Find where the given text appears and provide that cell's center as (x, y) coordinate. 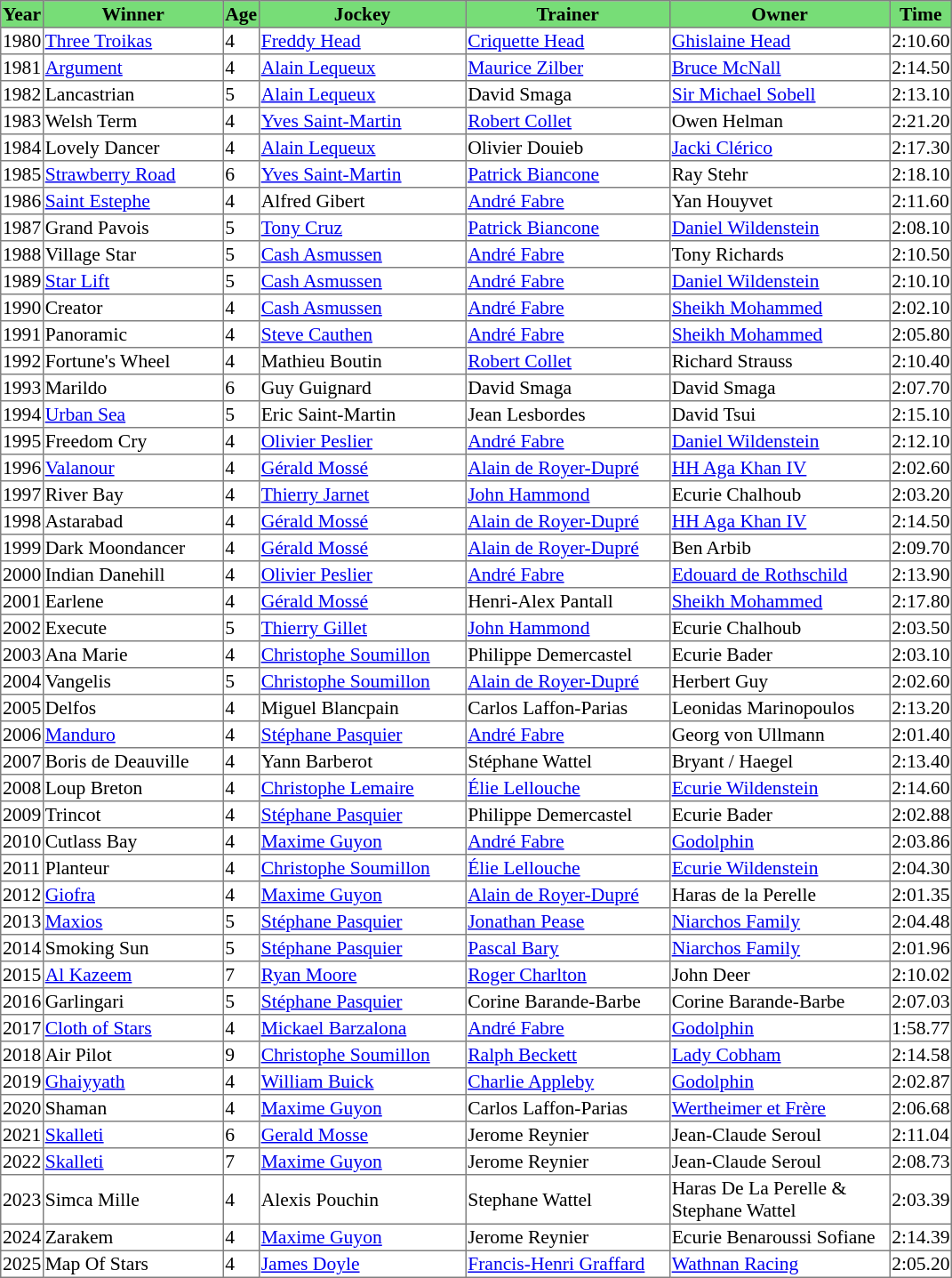
2:13.40 (921, 761)
2:13.20 (921, 708)
Al Kazeem (132, 975)
2:02.87 (921, 1081)
2023 (22, 1200)
1997 (22, 494)
Bryant / Haegel (780, 761)
Smoking Sun (132, 948)
2010 (22, 841)
Trainer (568, 14)
Saint Estephe (132, 201)
Owen Helman (780, 121)
Eric Saint-Martin (362, 414)
2:01.35 (921, 895)
Leonidas Marinopoulos (780, 708)
Maxios (132, 921)
2:08.73 (921, 1161)
Trincot (132, 815)
2025 (22, 1264)
1999 (22, 548)
2:03.20 (921, 494)
2:15.10 (921, 414)
9 (241, 1055)
Yan Houyvet (780, 201)
Panoramic (132, 334)
2013 (22, 921)
Stéphane Wattel (568, 761)
2:10.02 (921, 975)
Criquette Head (568, 41)
Sir Michael Sobell (780, 94)
Roger Charlton (568, 975)
Execute (132, 628)
2:02.88 (921, 815)
2:04.30 (921, 868)
1992 (22, 361)
1987 (22, 228)
2:08.10 (921, 228)
Georg von Ullmann (780, 735)
2015 (22, 975)
Tony Richards (780, 254)
Welsh Term (132, 121)
Thierry Gillet (362, 628)
1982 (22, 94)
Olivier Douieb (568, 148)
Stephane Wattel (568, 1200)
Three Troikas (132, 41)
2:13.90 (921, 575)
2012 (22, 895)
Herbert Guy (780, 681)
Boris de Deauville (132, 761)
Wertheimer et Frère (780, 1108)
Delfos (132, 708)
2:04.48 (921, 921)
Vangelis (132, 681)
Francis-Henri Graffard (568, 1264)
Owner (780, 14)
Ben Arbib (780, 548)
2:09.70 (921, 548)
2:10.60 (921, 41)
2020 (22, 1108)
2004 (22, 681)
Ray Stehr (780, 174)
2021 (22, 1135)
Cloth of Stars (132, 1028)
Alfred Gibert (362, 201)
2:05.20 (921, 1264)
Richard Strauss (780, 361)
James Doyle (362, 1264)
Yann Barberot (362, 761)
2017 (22, 1028)
Manduro (132, 735)
2:10.50 (921, 254)
1989 (22, 281)
2002 (22, 628)
1993 (22, 388)
Ryan Moore (362, 975)
2:17.30 (921, 148)
Simca Mille (132, 1200)
2024 (22, 1237)
2:03.39 (921, 1200)
2:18.10 (921, 174)
Christophe Lemaire (362, 788)
2:07.03 (921, 1001)
1990 (22, 308)
Time (921, 14)
Zarakem (132, 1237)
2:03.10 (921, 655)
Ralph Beckett (568, 1055)
2:11.60 (921, 201)
Jacki Clérico (780, 148)
2:14.39 (921, 1237)
Valanour (132, 468)
Age (241, 14)
2:10.10 (921, 281)
Village Star (132, 254)
1986 (22, 201)
2:06.68 (921, 1108)
1998 (22, 521)
Indian Danehill (132, 575)
Ghislaine Head (780, 41)
2:10.40 (921, 361)
2003 (22, 655)
1:58.77 (921, 1028)
2008 (22, 788)
1991 (22, 334)
Alexis Pouchin (362, 1200)
2:13.10 (921, 94)
William Buick (362, 1081)
2:01.40 (921, 735)
2:21.20 (921, 121)
Grand Pavois (132, 228)
Urban Sea (132, 414)
Mathieu Boutin (362, 361)
Strawberry Road (132, 174)
Creator (132, 308)
2:11.04 (921, 1135)
2009 (22, 815)
John Deer (780, 975)
Wathnan Racing (780, 1264)
Haras De La Perelle & Stephane Wattel (780, 1200)
2:14.58 (921, 1055)
2022 (22, 1161)
Steve Cauthen (362, 334)
Gerald Mosse (362, 1135)
Fortune's Wheel (132, 361)
Henri-Alex Pantall (568, 601)
Marildo (132, 388)
1983 (22, 121)
2019 (22, 1081)
Pascal Bary (568, 948)
1985 (22, 174)
1984 (22, 148)
Ana Marie (132, 655)
Winner (132, 14)
Freedom Cry (132, 441)
Star Lift (132, 281)
1994 (22, 414)
Guy Guignard (362, 388)
Earlene (132, 601)
Argument (132, 68)
David Tsui (780, 414)
1980 (22, 41)
2011 (22, 868)
1988 (22, 254)
2014 (22, 948)
Ghaiyyath (132, 1081)
1996 (22, 468)
2005 (22, 708)
Bruce McNall (780, 68)
Jonathan Pease (568, 921)
2:02.10 (921, 308)
Planteur (132, 868)
2:14.60 (921, 788)
2:03.50 (921, 628)
Maurice Zilber (568, 68)
Lovely Dancer (132, 148)
Map Of Stars (132, 1264)
Ecurie Benaroussi Sofiane (780, 1237)
2:17.80 (921, 601)
2001 (22, 601)
Cutlass Bay (132, 841)
Haras de la Perelle (780, 895)
Tony Cruz (362, 228)
2000 (22, 575)
Air Pilot (132, 1055)
Lady Cobham (780, 1055)
Edouard de Rothschild (780, 575)
2:05.80 (921, 334)
Year (22, 14)
2007 (22, 761)
Jean Lesbordes (568, 414)
Giofra (132, 895)
2006 (22, 735)
River Bay (132, 494)
Miguel Blancpain (362, 708)
Astarabad (132, 521)
Shaman (132, 1108)
2:03.86 (921, 841)
Garlingari (132, 1001)
2016 (22, 1001)
1995 (22, 441)
Jockey (362, 14)
Loup Breton (132, 788)
Charlie Appleby (568, 1081)
Thierry Jarnet (362, 494)
Lancastrian (132, 94)
Freddy Head (362, 41)
2:07.70 (921, 388)
2018 (22, 1055)
Mickael Barzalona (362, 1028)
Dark Moondancer (132, 548)
1981 (22, 68)
2:12.10 (921, 441)
2:01.96 (921, 948)
